Find where the given text appears and provide that cell's center as (X, Y) coordinate. 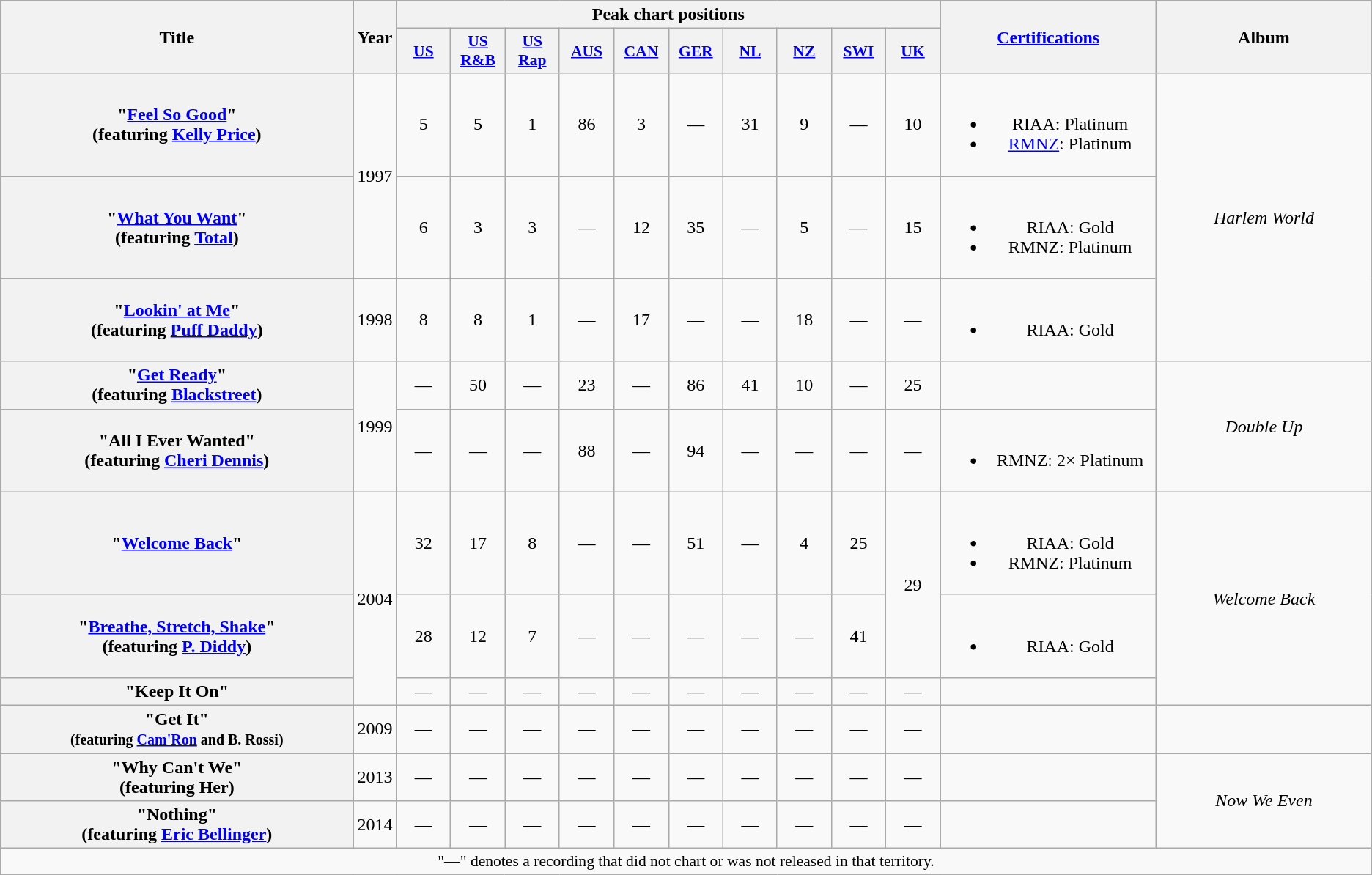
9 (804, 125)
"—" denotes a recording that did not chart or was not released in that territory. (686, 862)
18 (804, 320)
CAN (641, 51)
1997 (375, 176)
US (424, 51)
35 (696, 227)
"Why Can't We"(featuring Her) (177, 777)
"Feel So Good"(featuring Kelly Price) (177, 125)
"Welcome Back" (177, 543)
Album (1264, 37)
Year (375, 37)
GER (696, 51)
AUS (586, 51)
1998 (375, 320)
29 (913, 585)
88 (586, 450)
"Get It"(featuring Cam'Ron and B. Rossi) (177, 728)
2004 (375, 598)
15 (913, 227)
USRap (532, 51)
28 (424, 636)
51 (696, 543)
UK (913, 51)
USR&B (478, 51)
RIAA: PlatinumRMNZ: Platinum (1048, 125)
RMNZ: 2× Platinum (1048, 450)
"All I Ever Wanted"(featuring Cheri Dennis) (177, 450)
Now We Even (1264, 801)
31 (750, 125)
"Lookin' at Me"(featuring Puff Daddy) (177, 320)
NZ (804, 51)
32 (424, 543)
7 (532, 636)
2013 (375, 777)
94 (696, 450)
4 (804, 543)
"What You Want"(featuring Total) (177, 227)
SWI (858, 51)
Certifications (1048, 37)
1999 (375, 427)
2014 (375, 825)
23 (586, 385)
Title (177, 37)
"Breathe, Stretch, Shake"(featuring P. Diddy) (177, 636)
Welcome Back (1264, 598)
6 (424, 227)
"Nothing"(featuring Eric Bellinger) (177, 825)
50 (478, 385)
Double Up (1264, 427)
"Keep It On" (177, 691)
2009 (375, 728)
NL (750, 51)
Harlem World (1264, 217)
"Get Ready"(featuring Blackstreet) (177, 385)
Peak chart positions (668, 15)
